For the text-containing cell, return its midpoint in [X, Y] coordinate format. 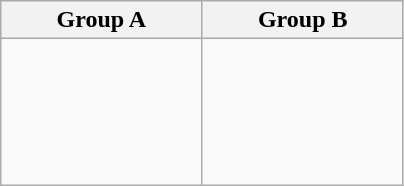
Group A [102, 20]
Group B [302, 20]
